Capture the cell that displays the provided text and extract its (X, Y) central coordinate. 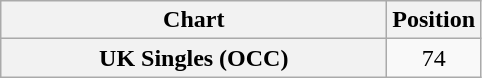
74 (434, 58)
UK Singles (OCC) (194, 58)
Chart (194, 20)
Position (434, 20)
